Return the (X, Y) coordinate for the center point of the cell that contains the specified text.  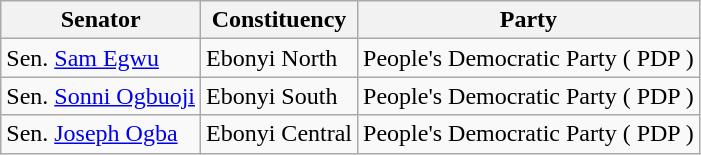
Sen. Joseph Ogba (101, 134)
Party (529, 20)
Senator (101, 20)
Sen. Sam Egwu (101, 58)
Constituency (280, 20)
Ebonyi Central (280, 134)
Ebonyi South (280, 96)
Sen. Sonni Ogbuoji (101, 96)
Ebonyi North (280, 58)
